Search for the cell housing the specified text and yield its (x, y) center coordinate. 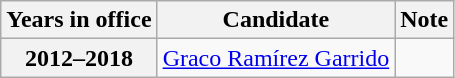
2012–2018 (79, 58)
Years in office (79, 20)
Candidate (276, 20)
Graco Ramírez Garrido (276, 58)
Note (424, 20)
